Search for the cell housing the specified text and yield its (x, y) center coordinate. 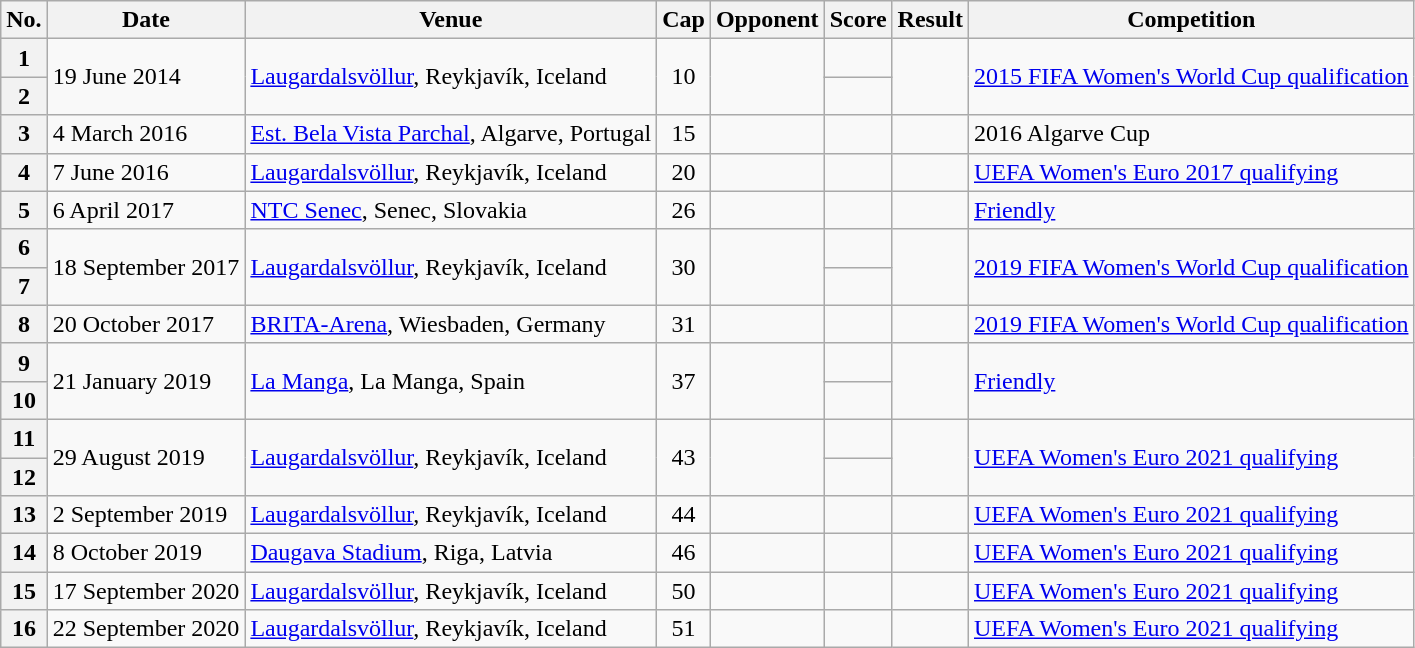
4 (24, 172)
13 (24, 515)
8 (24, 324)
NTC Senec, Senec, Slovakia (451, 210)
20 October 2017 (146, 324)
Score (858, 20)
2 September 2019 (146, 515)
BRITA-Arena, Wiesbaden, Germany (451, 324)
16 (24, 629)
Cap (684, 20)
2015 FIFA Women's World Cup qualification (1191, 77)
No. (24, 20)
2 (24, 96)
Result (930, 20)
La Manga, La Manga, Spain (451, 381)
22 September 2020 (146, 629)
3 (24, 134)
1 (24, 58)
46 (684, 553)
9 (24, 362)
26 (684, 210)
Daugava Stadium, Riga, Latvia (451, 553)
Competition (1191, 20)
29 August 2019 (146, 457)
14 (24, 553)
50 (684, 591)
11 (24, 438)
5 (24, 210)
44 (684, 515)
Date (146, 20)
6 (24, 248)
19 June 2014 (146, 77)
30 (684, 267)
7 (24, 286)
Est. Bela Vista Parchal, Algarve, Portugal (451, 134)
4 March 2016 (146, 134)
31 (684, 324)
8 October 2019 (146, 553)
43 (684, 457)
12 (24, 477)
51 (684, 629)
2016 Algarve Cup (1191, 134)
21 January 2019 (146, 381)
17 September 2020 (146, 591)
20 (684, 172)
Venue (451, 20)
UEFA Women's Euro 2017 qualifying (1191, 172)
Opponent (767, 20)
18 September 2017 (146, 267)
6 April 2017 (146, 210)
7 June 2016 (146, 172)
37 (684, 381)
